Capture the cell that displays the provided text and extract its [x, y] central coordinate. 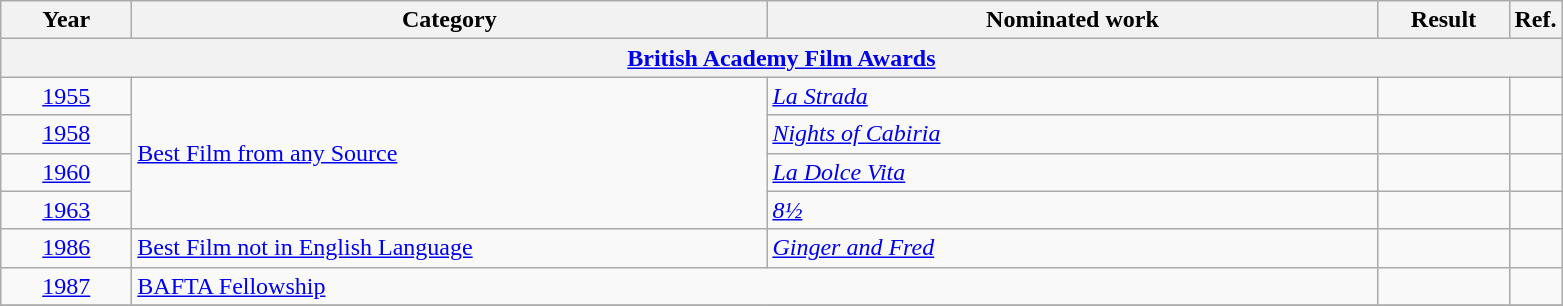
Best Film not in English Language [450, 248]
La Strada [1072, 96]
8½ [1072, 210]
Category [450, 20]
Best Film from any Source [450, 153]
Ginger and Fred [1072, 248]
1955 [66, 96]
1960 [66, 172]
Result [1444, 20]
1958 [66, 134]
1963 [66, 210]
Nominated work [1072, 20]
BAFTA Fellowship [755, 286]
Year [66, 20]
British Academy Film Awards [782, 58]
1986 [66, 248]
Ref. [1536, 20]
La Dolce Vita [1072, 172]
1987 [66, 286]
Nights of Cabiria [1072, 134]
